Scan for the cell matching the given text and deliver its [X, Y] coordinate at center. 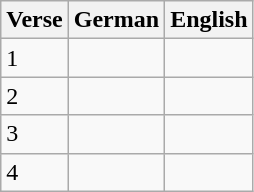
3 [35, 134]
2 [35, 96]
4 [35, 172]
English [209, 20]
German [116, 20]
Verse [35, 20]
1 [35, 58]
